For the text-containing cell, return its midpoint in [x, y] coordinate format. 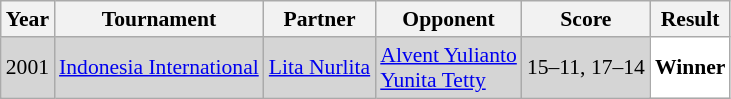
Opponent [448, 19]
Winner [690, 68]
Tournament [159, 19]
Partner [320, 19]
Alvent Yulianto Yunita Tetty [448, 68]
2001 [28, 68]
15–11, 17–14 [586, 68]
Year [28, 19]
Lita Nurlita [320, 68]
Indonesia International [159, 68]
Result [690, 19]
Score [586, 19]
